For the text-containing cell, return its midpoint in [x, y] coordinate format. 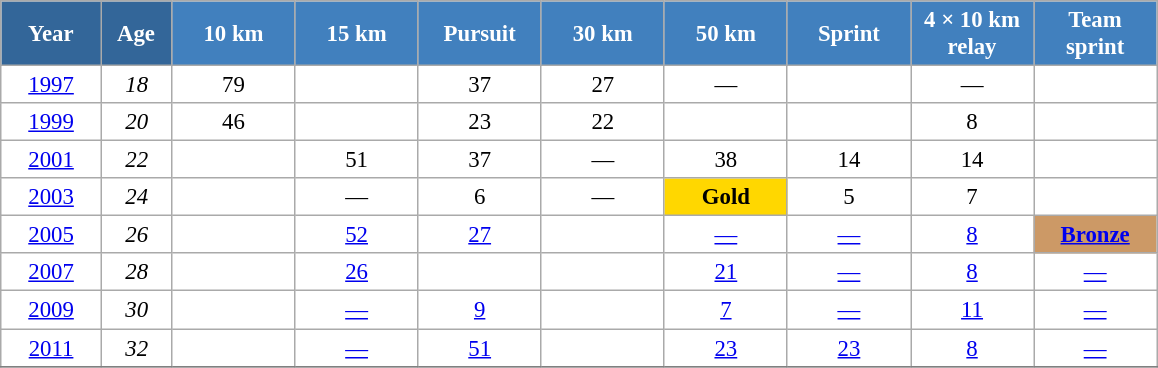
Bronze [1096, 235]
30 km [602, 34]
Team sprint [1096, 34]
6 [480, 197]
Gold [726, 197]
Age [136, 34]
2003 [52, 197]
46 [234, 122]
Pursuit [480, 34]
11 [972, 310]
1997 [52, 85]
79 [234, 85]
21 [726, 273]
52 [356, 235]
18 [136, 85]
20 [136, 122]
Sprint [848, 34]
2001 [52, 160]
24 [136, 197]
1999 [52, 122]
10 km [234, 34]
28 [136, 273]
4 × 10 km relay [972, 34]
2011 [52, 348]
9 [480, 310]
38 [726, 160]
32 [136, 348]
5 [848, 197]
50 km [726, 34]
2009 [52, 310]
2005 [52, 235]
15 km [356, 34]
Year [52, 34]
30 [136, 310]
2007 [52, 273]
